Output the (x, y) coordinate of the center of the cell containing the given text.  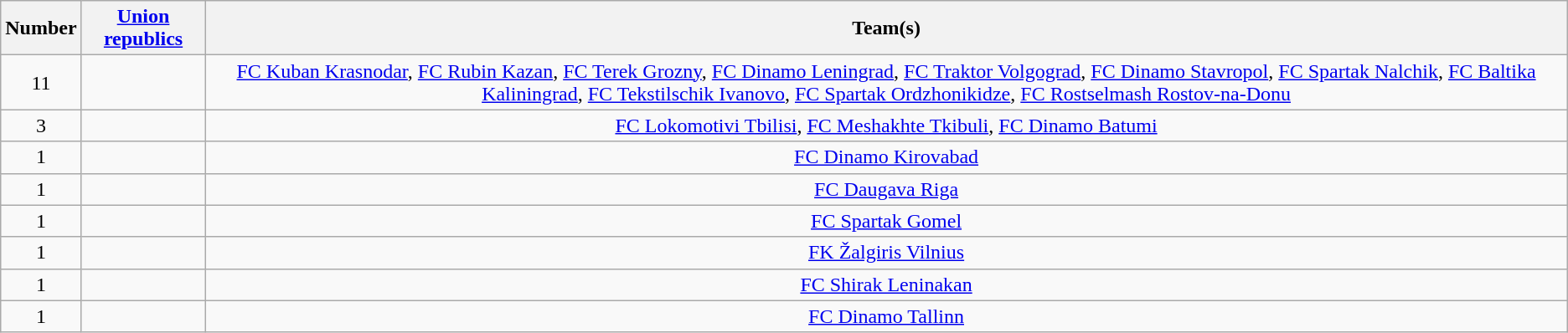
Union republics (143, 28)
Team(s) (886, 28)
FK Žalgiris Vilnius (886, 253)
FC Spartak Gomel (886, 221)
FC Shirak Leninakan (886, 284)
FC Dinamo Tallinn (886, 316)
Number (41, 28)
FC Daugava Riga (886, 189)
FC Dinamo Kirovabad (886, 157)
11 (41, 82)
FC Lokomotivi Tbilisi, FC Meshakhte Tkibuli, FC Dinamo Batumi (886, 126)
3 (41, 126)
